Find where the given text appears and provide that cell's center as (X, Y) coordinate. 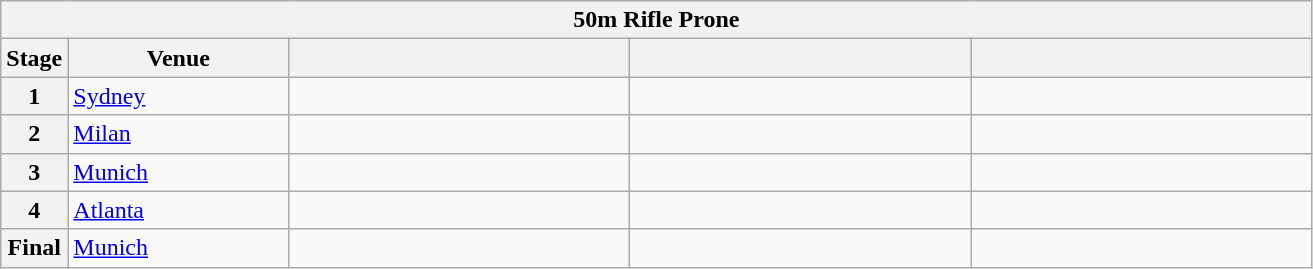
4 (34, 210)
2 (34, 134)
1 (34, 96)
Sydney (178, 96)
Milan (178, 134)
Atlanta (178, 210)
Stage (34, 58)
3 (34, 172)
50m Rifle Prone (656, 20)
Venue (178, 58)
Final (34, 248)
